Detect which cell encompasses the target text, then output its [x, y] center coordinate. 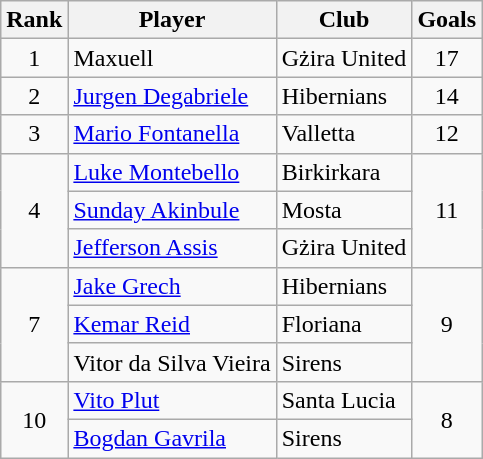
Sunday Akinbule [172, 210]
Mario Fontanella [172, 134]
Club [344, 20]
Kemar Reid [172, 324]
14 [447, 96]
Player [172, 20]
7 [34, 324]
1 [34, 58]
17 [447, 58]
Valletta [344, 134]
Vito Plut [172, 400]
11 [447, 210]
10 [34, 419]
2 [34, 96]
Bogdan Gavrila [172, 438]
Jurgen Degabriele [172, 96]
Vitor da Silva Vieira [172, 362]
Santa Lucia [344, 400]
Rank [34, 20]
12 [447, 134]
Jefferson Assis [172, 248]
Floriana [344, 324]
Jake Grech [172, 286]
Goals [447, 20]
3 [34, 134]
4 [34, 210]
Luke Montebello [172, 172]
Birkirkara [344, 172]
Maxuell [172, 58]
8 [447, 419]
Mosta [344, 210]
9 [447, 324]
